Scan for the cell matching the given text and deliver its [X, Y] coordinate at center. 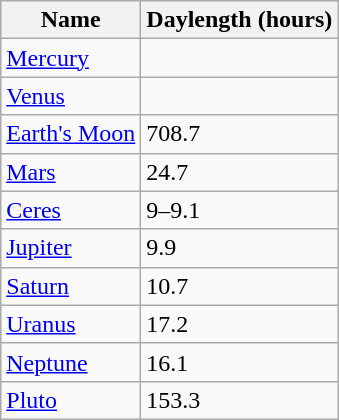
Uranus [71, 324]
Saturn [71, 286]
Venus [71, 96]
16.1 [240, 362]
Pluto [71, 400]
708.7 [240, 134]
Mercury [71, 58]
Daylength (hours) [240, 20]
Mars [71, 172]
Neptune [71, 362]
9–9.1 [240, 210]
Earth's Moon [71, 134]
153.3 [240, 400]
9.9 [240, 248]
24.7 [240, 172]
Ceres [71, 210]
Name [71, 20]
17.2 [240, 324]
Jupiter [71, 248]
10.7 [240, 286]
